Extract the [X, Y] coordinate from the center of the cell holding the provided text.  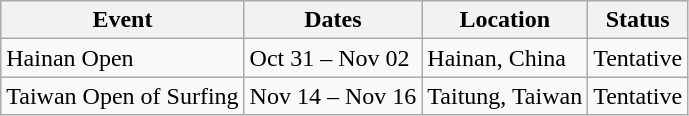
Event [122, 20]
Taiwan Open of Surfing [122, 96]
Location [505, 20]
Nov 14 – Nov 16 [333, 96]
Status [638, 20]
Oct 31 – Nov 02 [333, 58]
Taitung, Taiwan [505, 96]
Hainan, China [505, 58]
Dates [333, 20]
Hainan Open [122, 58]
